Detect which cell encompasses the target text, then output its [x, y] center coordinate. 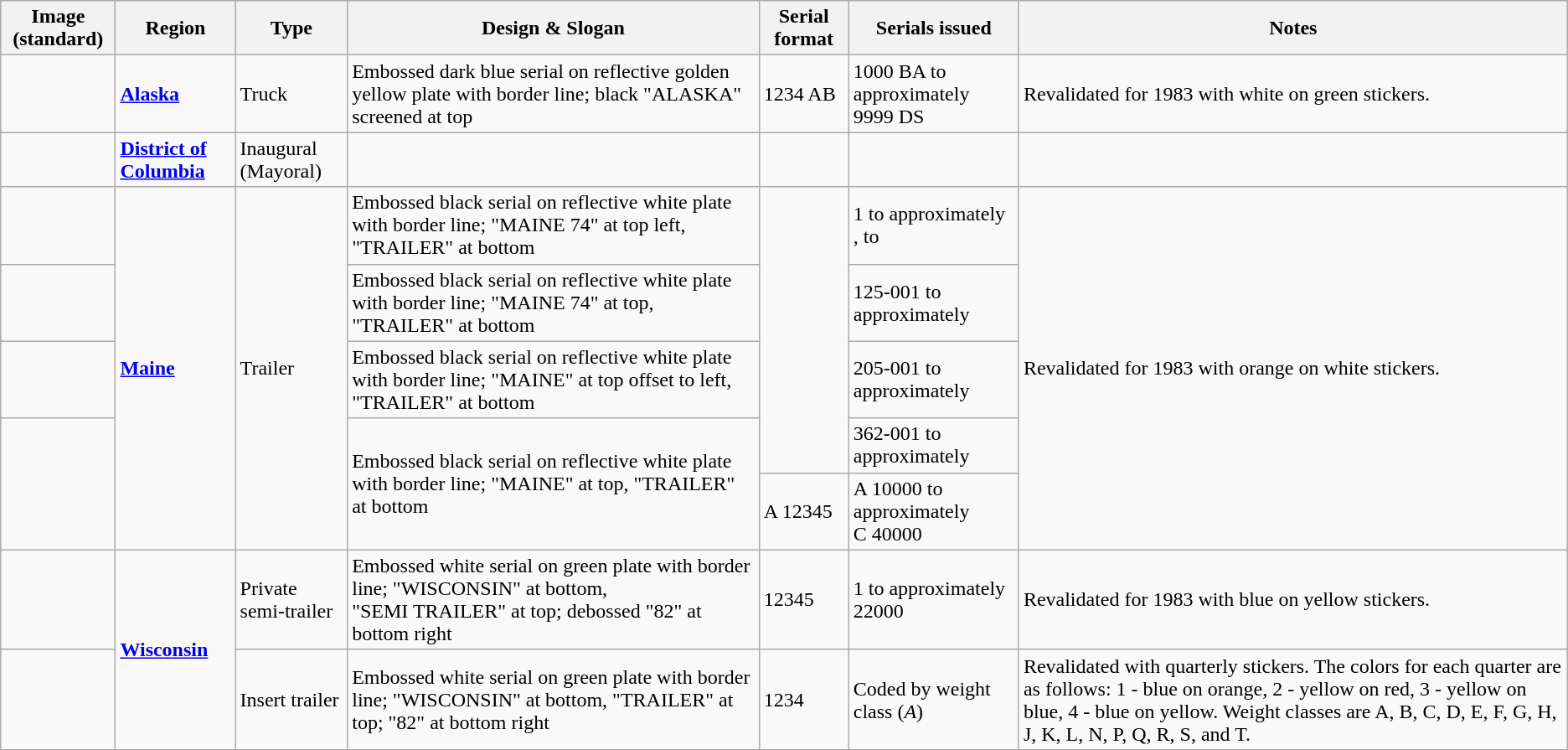
Type [291, 28]
Revalidated for 1983 with white on green stickers. [1293, 94]
1234 AB [804, 94]
Region [176, 28]
Embossed dark blue serial on reflective golden yellow plate with border line; black "ALASKA" screened at top [553, 94]
Embossed white serial on green plate with border line; "WISCONSIN" at bottom, "SEMI TRAILER" at top; debossed "82" at bottom right [553, 600]
Private semi-trailer [291, 600]
362-001 to approximately [933, 446]
A 10000 to approximately C 40000 [933, 511]
1234 [804, 699]
Notes [1293, 28]
205-001 to approximately [933, 380]
Image (standard) [59, 28]
Serial format [804, 28]
A 12345 [804, 511]
Alaska [176, 94]
Design & Slogan [553, 28]
1 to approximately , to [933, 225]
Embossed white serial on green plate with border line; "WISCONSIN" at bottom, "TRAILER" at top; "82" at bottom right [553, 699]
District of Columbia [176, 159]
Revalidated for 1983 with blue on yellow stickers. [1293, 600]
Maine [176, 369]
Embossed black serial on reflective white plate with border line; "MAINE 74" at top left, "TRAILER" at bottom [553, 225]
Insert trailer [291, 699]
12345 [804, 600]
Embossed black serial on reflective white plate with border line; "MAINE" at top offset to left, "TRAILER" at bottom [553, 380]
Revalidated for 1983 with orange on white stickers. [1293, 369]
1000 BA to approximately 9999 DS [933, 94]
Embossed black serial on reflective white plate with border line; "MAINE 74" at top, "TRAILER" at bottom [553, 303]
Truck [291, 94]
125-001 to approximately [933, 303]
Inaugural (Mayoral) [291, 159]
Embossed black serial on reflective white plate with border line; "MAINE" at top, "TRAILER" at bottom [553, 484]
Serials issued [933, 28]
Wisconsin [176, 649]
1 to approximately 22000 [933, 600]
Coded by weight class (A) [933, 699]
Trailer [291, 369]
